For the text-containing cell, return its midpoint in [x, y] coordinate format. 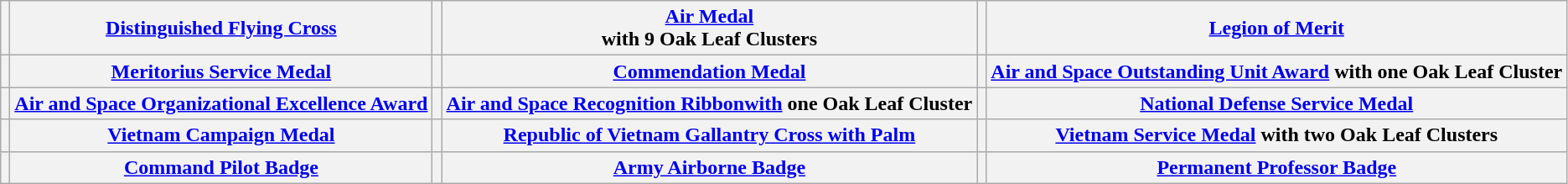
Vietnam Service Medal with two Oak Leaf Clusters [1277, 135]
Republic of Vietnam Gallantry Cross with Palm [709, 135]
Air and Space Recognition Ribbonwith one Oak Leaf Cluster [709, 103]
Permanent Professor Badge [1277, 167]
Vietnam Campaign Medal [221, 135]
National Defense Service Medal [1277, 103]
Meritorius Service Medal [221, 71]
Air and Space Organizational Excellence Award [221, 103]
Distinguished Flying Cross [221, 29]
Air and Space Outstanding Unit Award with one Oak Leaf Cluster [1277, 71]
Commendation Medal [709, 71]
Air Medal with 9 Oak Leaf Clusters [709, 29]
Legion of Merit [1277, 29]
Army Airborne Badge [709, 167]
Command Pilot Badge [221, 167]
